Output the [x, y] coordinate of the center of the cell containing the given text.  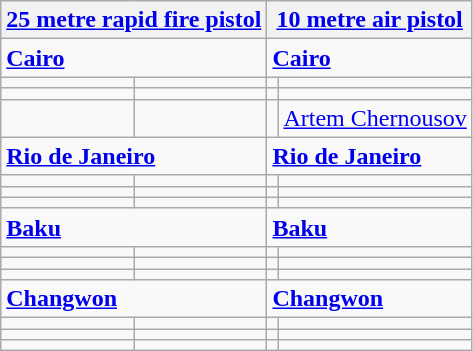
25 metre rapid fire pistol [134, 20]
Artem Chernousov [375, 118]
10 metre air pistol [370, 20]
